Detect which cell encompasses the target text, then output its (X, Y) center coordinate. 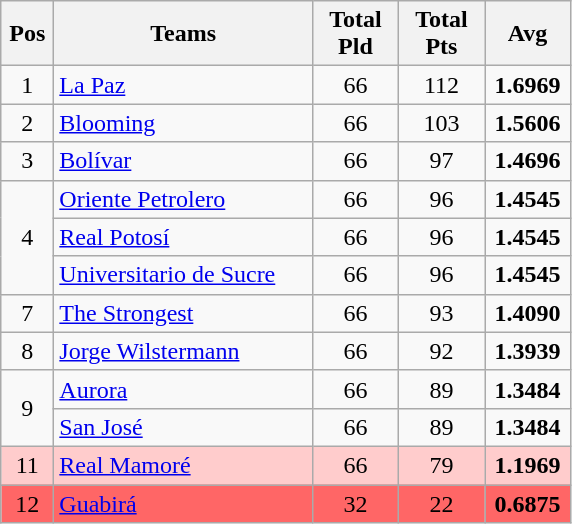
Pos (28, 34)
Jorge Wilstermann (184, 351)
Universitario de Sucre (184, 275)
12 (28, 503)
Avg (527, 34)
Oriente Petrolero (184, 199)
Blooming (184, 123)
Real Mamoré (184, 465)
93 (441, 313)
The Strongest (184, 313)
Aurora (184, 389)
Guabirá (184, 503)
1.6969 (527, 85)
2 (28, 123)
0.6875 (527, 503)
1.4090 (527, 313)
8 (28, 351)
11 (28, 465)
San José (184, 427)
4 (28, 237)
Teams (184, 34)
7 (28, 313)
1.3939 (527, 351)
1 (28, 85)
32 (355, 503)
3 (28, 161)
1.5606 (527, 123)
1.1969 (527, 465)
22 (441, 503)
92 (441, 351)
103 (441, 123)
112 (441, 85)
Real Potosí (184, 237)
Bolívar (184, 161)
TotalPts (441, 34)
79 (441, 465)
9 (28, 408)
1.4696 (527, 161)
97 (441, 161)
TotalPld (355, 34)
La Paz (184, 85)
